Determine the (x, y) coordinate at the center of the cell enclosing the given text.  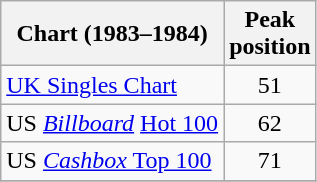
US Cashbox Top 100 (112, 161)
US Billboard Hot 100 (112, 123)
71 (270, 161)
Chart (1983–1984) (112, 34)
UK Singles Chart (112, 85)
62 (270, 123)
51 (270, 85)
Peakposition (270, 34)
